Find where the given text appears and provide that cell's center as (X, Y) coordinate. 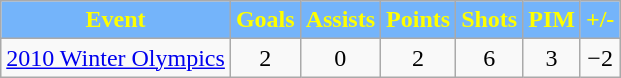
3 (552, 58)
6 (490, 58)
2010 Winter Olympics (116, 58)
Shots (490, 20)
Goals (265, 20)
0 (340, 58)
Points (418, 20)
Event (116, 20)
Assists (340, 20)
PIM (552, 20)
+/- (600, 20)
−2 (600, 58)
